Locate the cell with the specified text and output its [x, y] center coordinate. 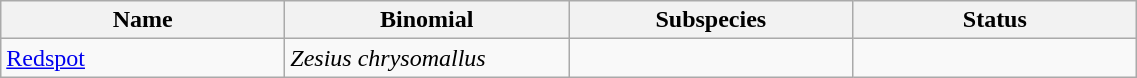
Subspecies [711, 20]
Binomial [427, 20]
Zesius chrysomallus [427, 58]
Redspot [143, 58]
Status [995, 20]
Name [143, 20]
